Pinpoint the cell where the given text exists, returning its [X, Y] midpoint coordinate. 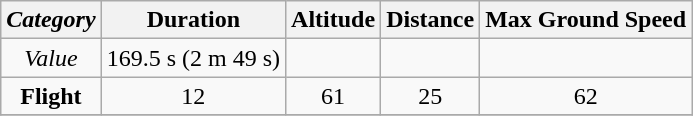
Flight [51, 96]
169.5 s (2 m 49 s) [193, 58]
Value [51, 58]
Altitude [334, 20]
62 [586, 96]
Category [51, 20]
Distance [430, 20]
Duration [193, 20]
12 [193, 96]
Max Ground Speed [586, 20]
25 [430, 96]
61 [334, 96]
